Locate the cell with the specified text and output its (x, y) center coordinate. 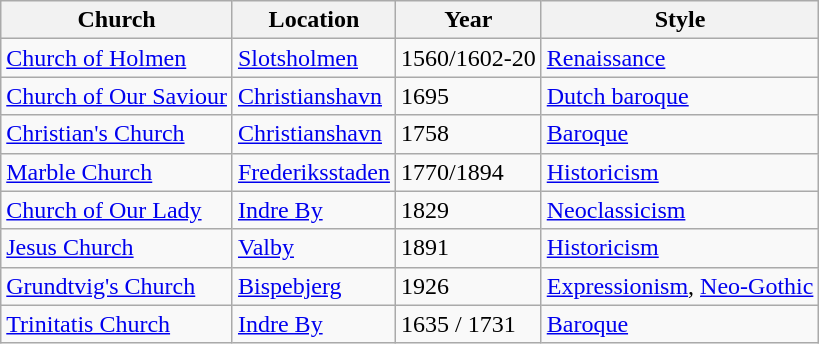
Church of Holmen (117, 58)
Year (468, 20)
Bispebjerg (314, 286)
1695 (468, 96)
Style (680, 20)
Jesus Church (117, 248)
Church of Our Saviour (117, 96)
1926 (468, 286)
Slotsholmen (314, 58)
1758 (468, 134)
Church (117, 20)
1635 / 1731 (468, 324)
Expressionism, Neo-Gothic (680, 286)
Church of Our Lady (117, 210)
1560/1602-20 (468, 58)
Neoclassicism (680, 210)
Renaissance (680, 58)
Location (314, 20)
1891 (468, 248)
1829 (468, 210)
Grundtvig's Church (117, 286)
1770/1894 (468, 172)
Valby (314, 248)
Marble Church (117, 172)
Trinitatis Church (117, 324)
Frederiksstaden (314, 172)
Christian's Church (117, 134)
Dutch baroque (680, 96)
